Return [X, Y] of the center of cell containing provided text 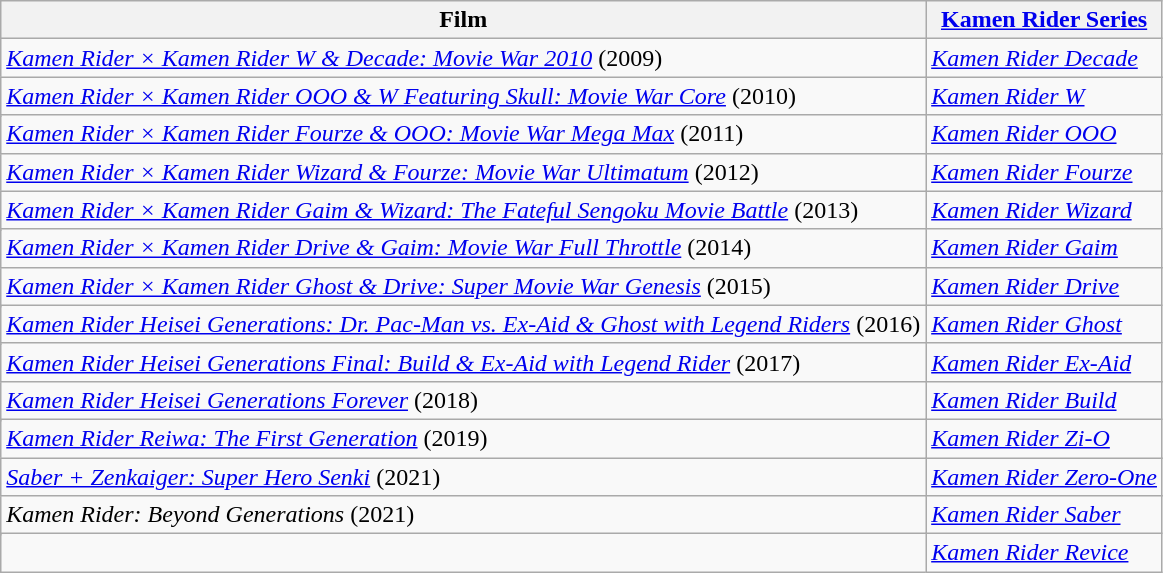
Kamen Rider Decade [1044, 58]
Kamen Rider Saber [1044, 515]
Kamen Rider W [1044, 96]
Film [464, 20]
Kamen Rider Wizard [1044, 210]
Kamen Rider Heisei Generations: Dr. Pac-Man vs. Ex-Aid & Ghost with Legend Riders (2016) [464, 324]
Kamen Rider × Kamen Rider Drive & Gaim: Movie War Full Throttle (2014) [464, 248]
Kamen Rider Heisei Generations Forever (2018) [464, 400]
Kamen Rider Series [1044, 20]
Kamen Rider × Kamen Rider OOO & W Featuring Skull: Movie War Core (2010) [464, 96]
Kamen Rider Build [1044, 400]
Kamen Rider Fourze [1044, 172]
Kamen Rider Gaim [1044, 248]
Saber + Zenkaiger: Super Hero Senki (2021) [464, 477]
Kamen Rider Revice [1044, 553]
Kamen Rider × Kamen Rider Gaim & Wizard: The Fateful Sengoku Movie Battle (2013) [464, 210]
Kamen Rider × Kamen Rider Ghost & Drive: Super Movie War Genesis (2015) [464, 286]
Kamen Rider Drive [1044, 286]
Kamen Rider Zero-One [1044, 477]
Kamen Rider: Beyond Generations (2021) [464, 515]
Kamen Rider × Kamen Rider Fourze & OOO: Movie War Mega Max (2011) [464, 134]
Kamen Rider Zi-O [1044, 438]
Kamen Rider Heisei Generations Final: Build & Ex-Aid with Legend Rider (2017) [464, 362]
Kamen Rider × Kamen Rider Wizard & Fourze: Movie War Ultimatum (2012) [464, 172]
Kamen Rider Ex-Aid [1044, 362]
Kamen Rider Reiwa: The First Generation (2019) [464, 438]
Kamen Rider OOO [1044, 134]
Kamen Rider Ghost [1044, 324]
Kamen Rider × Kamen Rider W & Decade: Movie War 2010 (2009) [464, 58]
